Return [X, Y] of the center of cell containing provided text 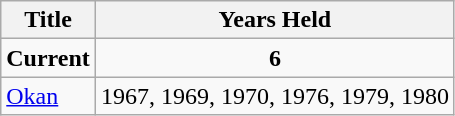
Okan [48, 96]
1967, 1969, 1970, 1976, 1979, 1980 [274, 96]
6 [274, 58]
Current [48, 58]
Years Held [274, 20]
Title [48, 20]
